For the text-containing cell, return its midpoint in (x, y) coordinate format. 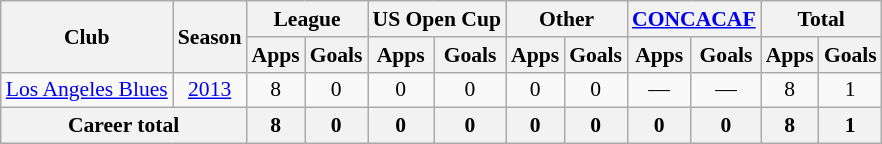
Total (822, 19)
Season (210, 36)
Other (566, 19)
CONCACAF (694, 19)
2013 (210, 90)
US Open Cup (437, 19)
Club (87, 36)
Los Angeles Blues (87, 90)
Career total (124, 126)
League (306, 19)
